Scan for the cell matching the given text and deliver its (X, Y) coordinate at center. 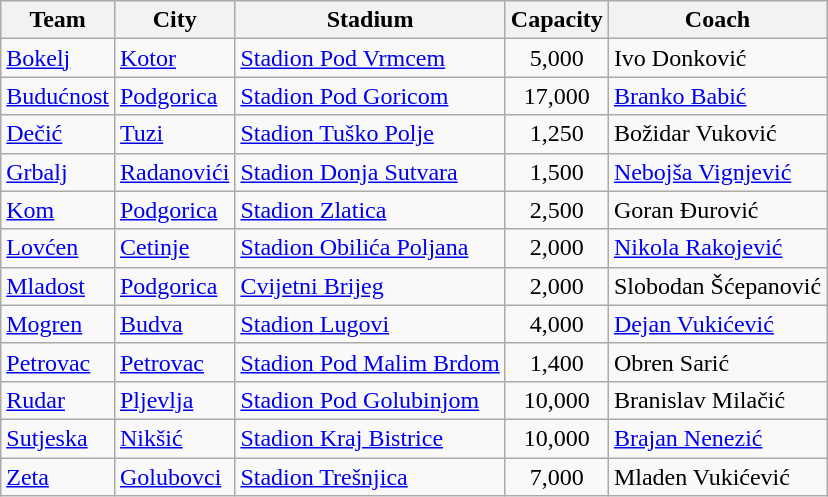
Budućnost (58, 96)
Grbalj (58, 172)
Božidar Vuković (717, 134)
Budva (174, 324)
Kom (58, 210)
Brajan Nenezić (717, 438)
Nikola Rakojević (717, 248)
Stadion Pod Golubinjom (370, 400)
Tuzi (174, 134)
1,250 (556, 134)
Ivo Donković (717, 58)
Cetinje (174, 248)
Stadion Lugovi (370, 324)
1,400 (556, 362)
Sutjeska (58, 438)
Stadion Obilića Poljana (370, 248)
Lovćen (58, 248)
Coach (717, 20)
Nikšić (174, 438)
Team (58, 20)
Stadion Kraj Bistrice (370, 438)
Mladen Vukićević (717, 477)
Stadion Trešnjica (370, 477)
Capacity (556, 20)
Mogren (58, 324)
Rudar (58, 400)
Pljevlja (174, 400)
Obren Sarić (717, 362)
Stadion Pod Malim Brdom (370, 362)
1,500 (556, 172)
Dejan Vukićević (717, 324)
2,500 (556, 210)
4,000 (556, 324)
Stadium (370, 20)
Kotor (174, 58)
City (174, 20)
Cvijetni Brijeg (370, 286)
Stadion Pod Goricom (370, 96)
Golubovci (174, 477)
Stadion Tuško Polje (370, 134)
Nebojša Vignjević (717, 172)
Radanovići (174, 172)
Mladost (58, 286)
7,000 (556, 477)
Zeta (58, 477)
Stadion Pod Vrmcem (370, 58)
Bokelj (58, 58)
Goran Đurović (717, 210)
Stadion Zlatica (370, 210)
Branko Babić (717, 96)
Branislav Milačić (717, 400)
5,000 (556, 58)
17,000 (556, 96)
Stadion Donja Sutvara (370, 172)
Slobodan Šćepanović (717, 286)
Dečić (58, 134)
